Provide the (x, y) coordinate of the cell's center where the given text is located.  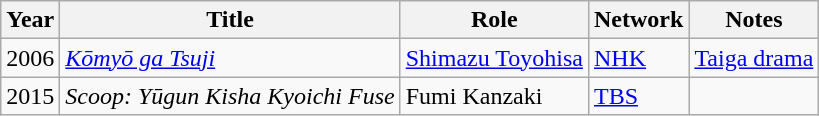
2006 (30, 58)
NHK (638, 58)
Shimazu Toyohisa (494, 58)
Network (638, 20)
Year (30, 20)
TBS (638, 96)
Title (230, 20)
Kōmyō ga Tsuji (230, 58)
2015 (30, 96)
Scoop: Yūgun Kisha Kyoichi Fuse (230, 96)
Taiga drama (754, 58)
Role (494, 20)
Notes (754, 20)
Fumi Kanzaki (494, 96)
